Find where the given text appears and provide that cell's center as [X, Y] coordinate. 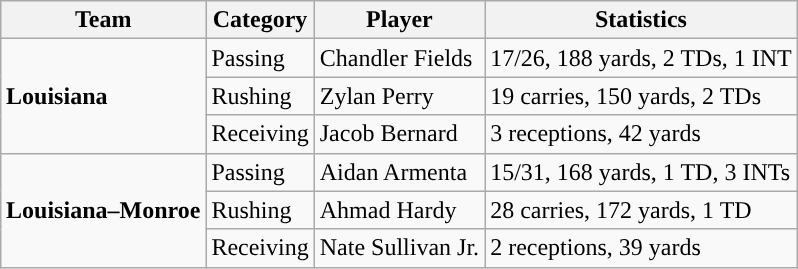
15/31, 168 yards, 1 TD, 3 INTs [642, 172]
2 receptions, 39 yards [642, 248]
Louisiana [104, 96]
28 carries, 172 yards, 1 TD [642, 210]
17/26, 188 yards, 2 TDs, 1 INT [642, 58]
Statistics [642, 20]
Player [399, 20]
3 receptions, 42 yards [642, 134]
Louisiana–Monroe [104, 210]
Chandler Fields [399, 58]
Category [260, 20]
Jacob Bernard [399, 134]
Team [104, 20]
Zylan Perry [399, 96]
Ahmad Hardy [399, 210]
Nate Sullivan Jr. [399, 248]
Aidan Armenta [399, 172]
19 carries, 150 yards, 2 TDs [642, 96]
